Return (x, y) of the center of cell containing provided text 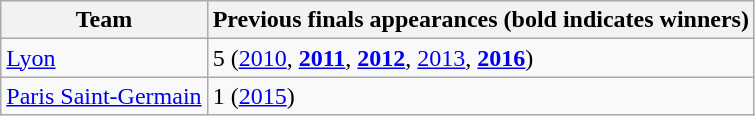
Team (104, 20)
Lyon (104, 58)
5 (2010, 2011, 2012, 2013, 2016) (480, 58)
Previous finals appearances (bold indicates winners) (480, 20)
Paris Saint-Germain (104, 96)
1 (2015) (480, 96)
